For the text-containing cell, return its midpoint in [X, Y] coordinate format. 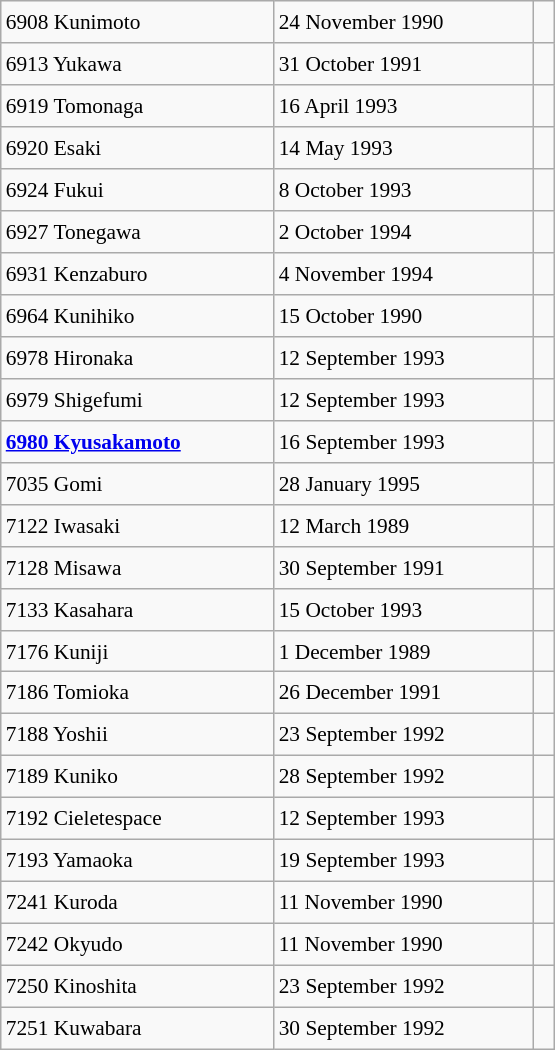
31 October 1991 [404, 64]
6931 Kenzaburo [138, 274]
7193 Yamaoka [138, 861]
12 March 1989 [404, 525]
6920 Esaki [138, 148]
7251 Kuwabara [138, 1028]
28 January 1995 [404, 483]
6964 Kunihiko [138, 316]
16 April 1993 [404, 106]
2 October 1994 [404, 232]
6980 Kyusakamoto [138, 441]
15 October 1990 [404, 316]
6913 Yukawa [138, 64]
26 December 1991 [404, 693]
6924 Fukui [138, 190]
8 October 1993 [404, 190]
6908 Kunimoto [138, 22]
14 May 1993 [404, 148]
16 September 1993 [404, 441]
1 December 1989 [404, 651]
7122 Iwasaki [138, 525]
7133 Kasahara [138, 609]
7176 Kuniji [138, 651]
7035 Gomi [138, 483]
30 September 1991 [404, 567]
7241 Kuroda [138, 903]
7192 Cieletespace [138, 819]
7186 Tomioka [138, 693]
6919 Tomonaga [138, 106]
30 September 1992 [404, 1028]
24 November 1990 [404, 22]
19 September 1993 [404, 861]
6978 Hironaka [138, 358]
7188 Yoshii [138, 735]
28 September 1992 [404, 777]
4 November 1994 [404, 274]
7128 Misawa [138, 567]
6927 Tonegawa [138, 232]
6979 Shigefumi [138, 399]
7242 Okyudo [138, 945]
7250 Kinoshita [138, 986]
7189 Kuniko [138, 777]
15 October 1993 [404, 609]
